Find where the given text appears and provide that cell's center as [X, Y] coordinate. 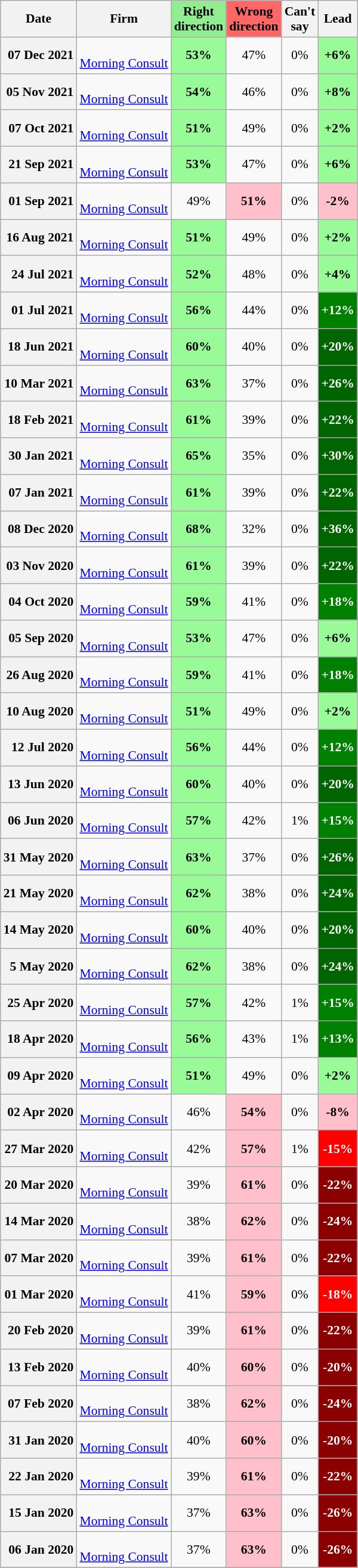
18 Feb 2021 [39, 420]
07 Dec 2021 [39, 55]
15 Jan 2020 [39, 1513]
09 Apr 2020 [39, 1076]
13 Feb 2020 [39, 1366]
16 Aug 2021 [39, 237]
26 Aug 2020 [39, 675]
14 May 2020 [39, 930]
07 Jan 2021 [39, 492]
35% [254, 455]
32% [254, 528]
05 Sep 2020 [39, 638]
68% [199, 528]
20 Feb 2020 [39, 1331]
22 Jan 2020 [39, 1476]
07 Oct 2021 [39, 128]
-18% [338, 1294]
-2% [338, 200]
21 Sep 2021 [39, 165]
48% [254, 274]
Rightdirection [199, 19]
06 Jun 2020 [39, 820]
03 Nov 2020 [39, 565]
27 Mar 2020 [39, 1148]
18 Jun 2021 [39, 347]
30 Jan 2021 [39, 455]
43% [254, 1039]
04 Oct 2020 [39, 602]
65% [199, 455]
-8% [338, 1111]
Date [39, 19]
Lead [338, 19]
10 Mar 2021 [39, 383]
21 May 2020 [39, 893]
31 Jan 2020 [39, 1440]
20 Mar 2020 [39, 1185]
07 Mar 2020 [39, 1258]
06 Jan 2020 [39, 1549]
+13% [338, 1039]
+4% [338, 274]
14 Mar 2020 [39, 1221]
18 Apr 2020 [39, 1039]
Wrongdirection [254, 19]
02 Apr 2020 [39, 1111]
-15% [338, 1148]
10 Aug 2020 [39, 711]
31 May 2020 [39, 857]
Can'tsay [300, 19]
25 Apr 2020 [39, 1003]
01 Jul 2021 [39, 310]
05 Nov 2021 [39, 92]
5 May 2020 [39, 966]
+8% [338, 92]
07 Feb 2020 [39, 1403]
Firm [124, 19]
13 Jun 2020 [39, 783]
52% [199, 274]
01 Mar 2020 [39, 1294]
+30% [338, 455]
08 Dec 2020 [39, 528]
+36% [338, 528]
24 Jul 2021 [39, 274]
01 Sep 2021 [39, 200]
12 Jul 2020 [39, 748]
